Scan for the cell matching the given text and deliver its (x, y) coordinate at center. 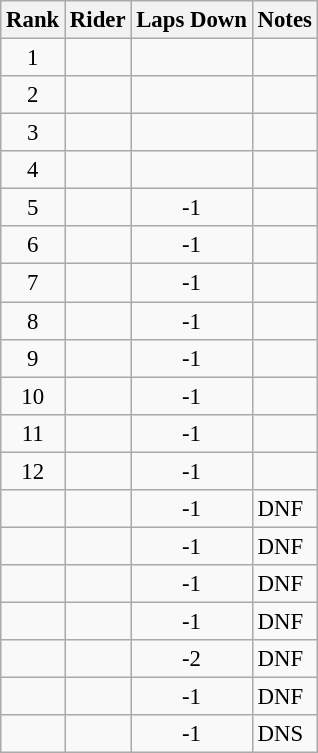
Notes (284, 20)
5 (33, 208)
4 (33, 170)
Laps Down (192, 20)
11 (33, 433)
12 (33, 471)
3 (33, 133)
9 (33, 358)
DNS (284, 734)
1 (33, 58)
8 (33, 321)
2 (33, 95)
Rider (98, 20)
6 (33, 245)
7 (33, 283)
10 (33, 396)
Rank (33, 20)
-2 (192, 659)
